Identify which cell holds the provided text, then report its (X, Y) central coordinate. 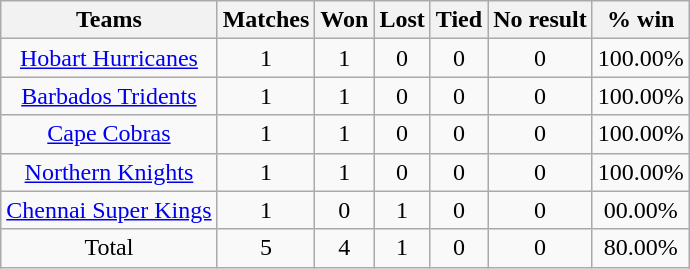
00.00% (640, 210)
5 (266, 248)
Northern Knights (109, 172)
Total (109, 248)
% win (640, 20)
Chennai Super Kings (109, 210)
Barbados Tridents (109, 96)
No result (540, 20)
Teams (109, 20)
Matches (266, 20)
Tied (458, 20)
Lost (402, 20)
Won (344, 20)
80.00% (640, 248)
4 (344, 248)
Hobart Hurricanes (109, 58)
Cape Cobras (109, 134)
